Return the (x, y) coordinate for the center point of the cell that contains the specified text.  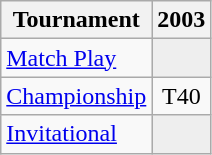
T40 (182, 96)
Match Play (76, 58)
Championship (76, 96)
2003 (182, 20)
Invitational (76, 134)
Tournament (76, 20)
